Search for the cell housing the specified text and yield its [x, y] center coordinate. 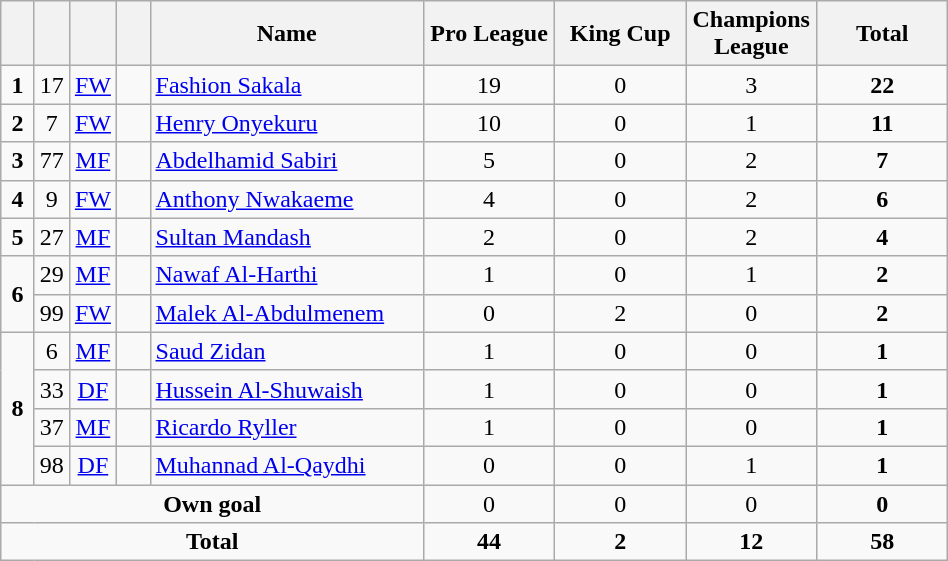
37 [52, 427]
Name [287, 34]
Own goal [212, 503]
Sultan Mandash [287, 237]
44 [490, 542]
Nawaf Al-Harthi [287, 275]
Henry Onyekuru [287, 123]
9 [52, 199]
Champions League [752, 34]
Pro League [490, 34]
Anthony Nwakaeme [287, 199]
98 [52, 465]
27 [52, 237]
King Cup [620, 34]
Ricardo Ryller [287, 427]
29 [52, 275]
8 [18, 408]
Saud Zidan [287, 351]
33 [52, 389]
Abdelhamid Sabiri [287, 161]
17 [52, 85]
11 [882, 123]
Muhannad Al-Qaydhi [287, 465]
Fashion Sakala [287, 85]
19 [490, 85]
Hussein Al-Shuwaish [287, 389]
10 [490, 123]
99 [52, 313]
77 [52, 161]
Malek Al-Abdulmenem [287, 313]
22 [882, 85]
12 [752, 542]
58 [882, 542]
